Search for the cell housing the specified text and yield its (X, Y) center coordinate. 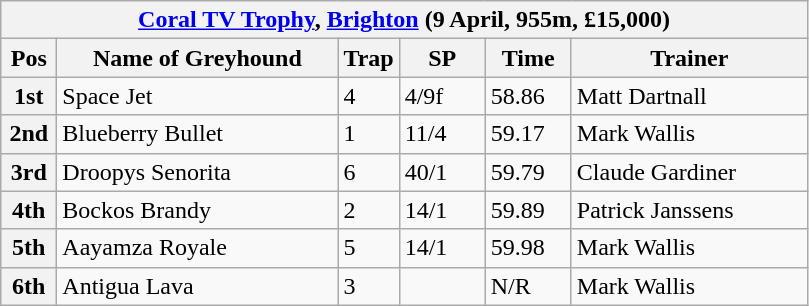
4 (368, 96)
40/1 (442, 172)
Name of Greyhound (198, 58)
Blueberry Bullet (198, 134)
59.79 (528, 172)
59.98 (528, 248)
1 (368, 134)
Patrick Janssens (689, 210)
6th (29, 286)
Droopys Senorita (198, 172)
Space Jet (198, 96)
4/9f (442, 96)
11/4 (442, 134)
Bockos Brandy (198, 210)
3rd (29, 172)
59.89 (528, 210)
Antigua Lava (198, 286)
Trainer (689, 58)
Matt Dartnall (689, 96)
4th (29, 210)
Time (528, 58)
2nd (29, 134)
Aayamza Royale (198, 248)
2 (368, 210)
1st (29, 96)
59.17 (528, 134)
5th (29, 248)
SP (442, 58)
Pos (29, 58)
Claude Gardiner (689, 172)
Trap (368, 58)
58.86 (528, 96)
N/R (528, 286)
3 (368, 286)
Coral TV Trophy, Brighton (9 April, 955m, £15,000) (404, 20)
5 (368, 248)
6 (368, 172)
